Provide the [x, y] coordinate of the cell's center where the given text is located.  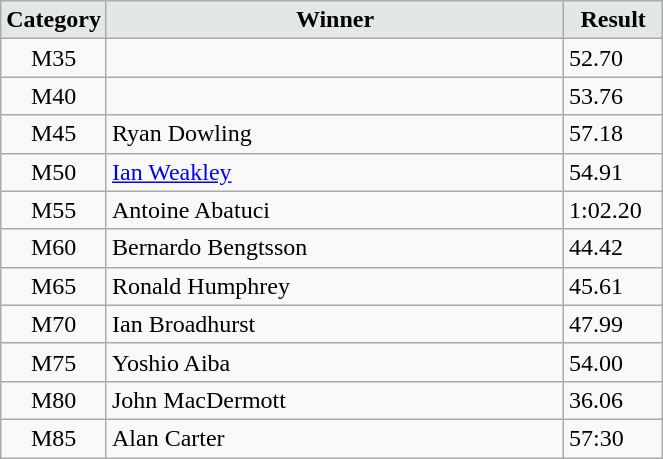
Ian Weakley [334, 172]
1:02.20 [614, 210]
M35 [54, 58]
36.06 [614, 400]
M65 [54, 286]
M70 [54, 324]
54.91 [614, 172]
M50 [54, 172]
Result [614, 20]
Alan Carter [334, 438]
M75 [54, 362]
Antoine Abatuci [334, 210]
Ian Broadhurst [334, 324]
57:30 [614, 438]
Bernardo Bengtsson [334, 248]
44.42 [614, 248]
Ronald Humphrey [334, 286]
Yoshio Aiba [334, 362]
M40 [54, 96]
M45 [54, 134]
M55 [54, 210]
John MacDermott [334, 400]
M85 [54, 438]
M80 [54, 400]
53.76 [614, 96]
45.61 [614, 286]
Category [54, 20]
47.99 [614, 324]
54.00 [614, 362]
Ryan Dowling [334, 134]
M60 [54, 248]
52.70 [614, 58]
57.18 [614, 134]
Winner [334, 20]
